Search for the cell housing the specified text and yield its (x, y) center coordinate. 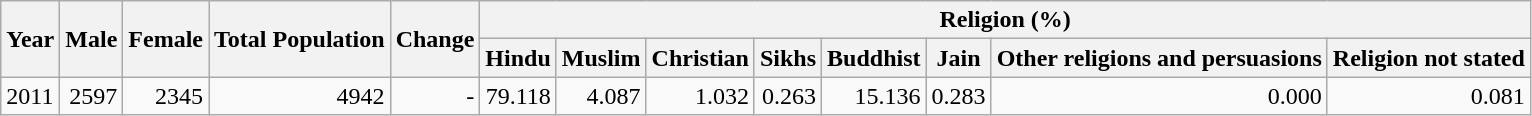
2011 (30, 96)
79.118 (518, 96)
1.032 (700, 96)
4942 (300, 96)
Religion not stated (1428, 58)
2597 (92, 96)
15.136 (874, 96)
Muslim (601, 58)
0.263 (788, 96)
Sikhs (788, 58)
Other religions and persuasions (1159, 58)
- (435, 96)
0.000 (1159, 96)
0.283 (958, 96)
Male (92, 39)
Religion (%) (1006, 20)
0.081 (1428, 96)
Total Population (300, 39)
Year (30, 39)
Buddhist (874, 58)
Change (435, 39)
Jain (958, 58)
Hindu (518, 58)
Female (166, 39)
4.087 (601, 96)
Christian (700, 58)
2345 (166, 96)
